Identify which cell holds the provided text, then report its (x, y) central coordinate. 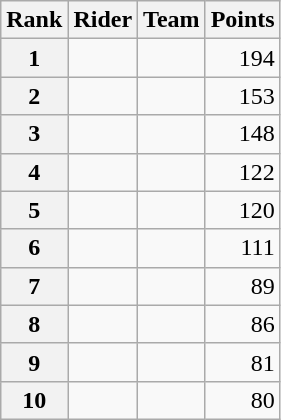
2 (34, 96)
3 (34, 134)
81 (242, 362)
10 (34, 400)
5 (34, 210)
111 (242, 248)
89 (242, 286)
Team (172, 20)
Rank (34, 20)
Points (242, 20)
122 (242, 172)
4 (34, 172)
86 (242, 324)
8 (34, 324)
194 (242, 58)
6 (34, 248)
9 (34, 362)
7 (34, 286)
148 (242, 134)
Rider (103, 20)
120 (242, 210)
1 (34, 58)
153 (242, 96)
80 (242, 400)
